Capture the cell that displays the provided text and extract its (X, Y) central coordinate. 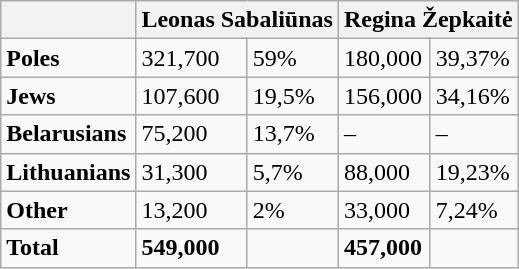
88,000 (384, 172)
13,200 (192, 210)
Poles (68, 58)
13,7% (292, 134)
59% (292, 58)
Lithuanians (68, 172)
34,16% (474, 96)
19,23% (474, 172)
33,000 (384, 210)
2% (292, 210)
19,5% (292, 96)
Total (68, 248)
Leonas Sabaliūnas (237, 20)
Jews (68, 96)
Other (68, 210)
39,37% (474, 58)
180,000 (384, 58)
107,600 (192, 96)
75,200 (192, 134)
Regina Žepkaitė (428, 20)
156,000 (384, 96)
31,300 (192, 172)
549,000 (192, 248)
457,000 (384, 248)
321,700 (192, 58)
5,7% (292, 172)
Belarusians (68, 134)
7,24% (474, 210)
